Return the [x, y] coordinate for the center point of the cell that contains the specified text.  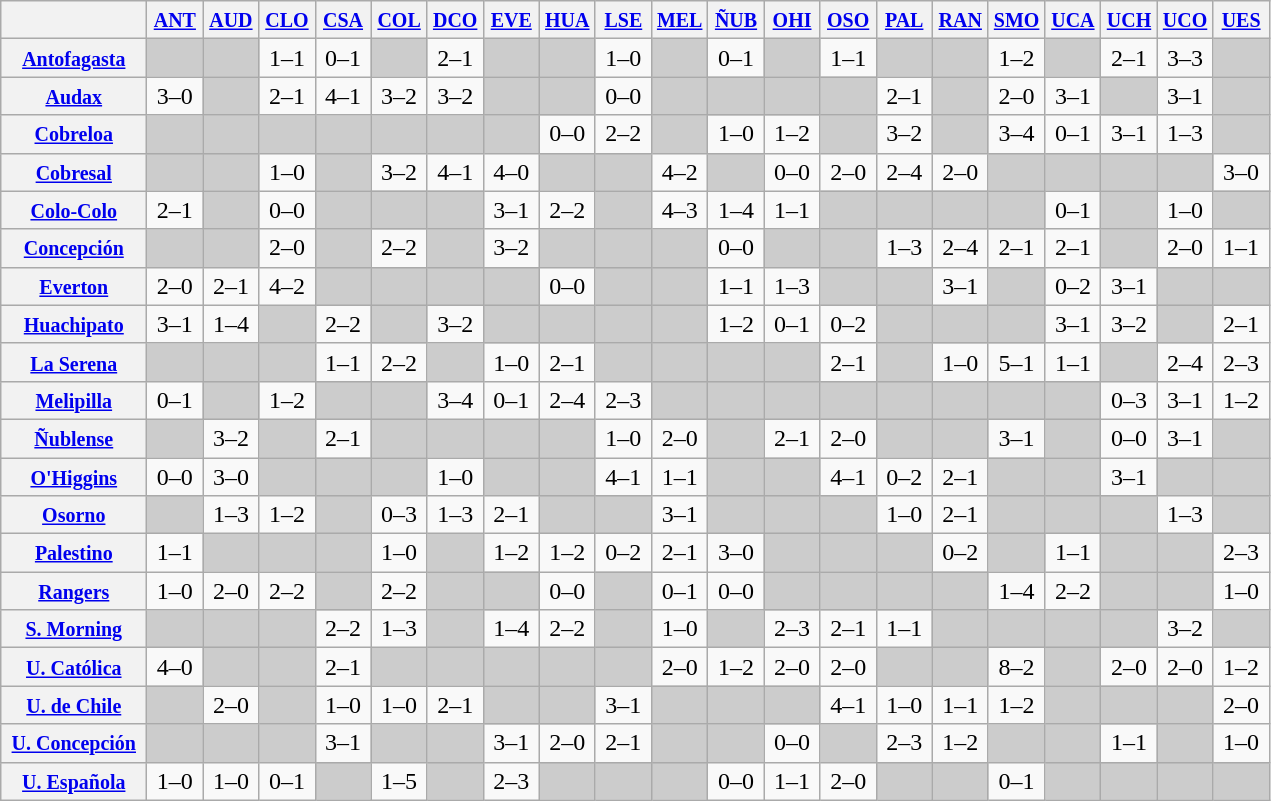
3–3 [1185, 58]
Ñublense [74, 438]
8–2 [1016, 667]
U. Española [74, 781]
Huachipato [74, 324]
OHI [792, 20]
LSE [623, 20]
Antofagasta [74, 58]
Palestino [74, 553]
U. de Chile [74, 705]
La Serena [74, 362]
ÑUB [736, 20]
4–3 [680, 210]
Cobreloa [74, 134]
SMO [1016, 20]
1–5 [399, 781]
U. Católica [74, 667]
O'Higgins [74, 477]
OSO [848, 20]
UCA [1073, 20]
ANT [175, 20]
UCO [1185, 20]
5–1 [1016, 362]
UES [1241, 20]
CSA [343, 20]
S. Morning [74, 629]
Melipilla [74, 400]
U. Concepción [74, 743]
EVE [511, 20]
DCO [455, 20]
Concepción [74, 248]
HUA [567, 20]
CLO [287, 20]
Cobresal [74, 172]
Audax [74, 96]
Colo-Colo [74, 210]
AUD [231, 20]
Rangers [74, 591]
MEL [680, 20]
Everton [74, 286]
UCH [1129, 20]
Osorno [74, 515]
RAN [960, 20]
COL [399, 20]
PAL [904, 20]
